Identify which cell holds the provided text, then report its [x, y] central coordinate. 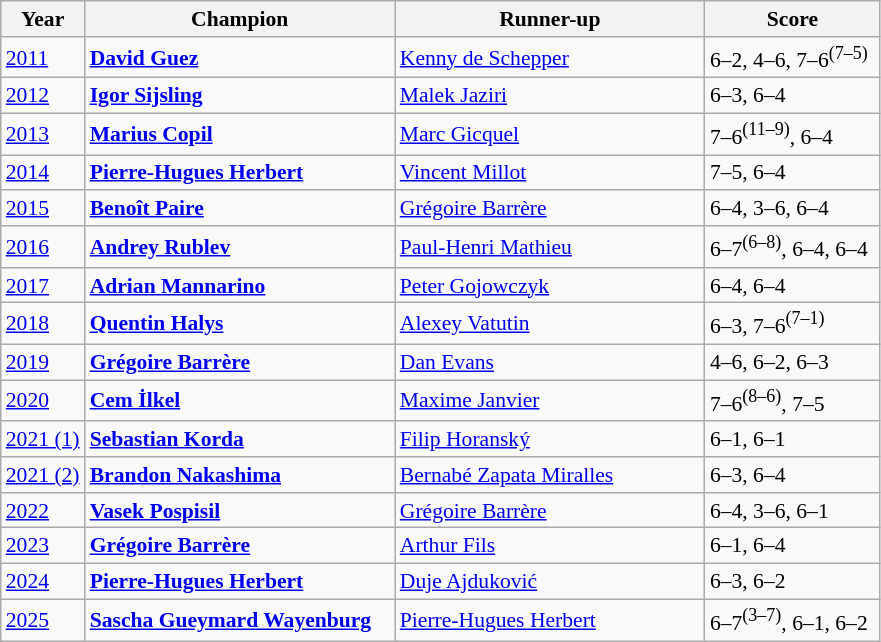
6–1, 6–4 [792, 546]
2021 (1) [43, 439]
Champion [240, 19]
Vincent Millot [550, 173]
4–6, 6–2, 6–3 [792, 363]
2022 [43, 511]
Sascha Gueymard Wayenburg [240, 620]
Benoît Paire [240, 209]
2021 (2) [43, 475]
7–6(11–9), 6–4 [792, 134]
Marius Copil [240, 134]
2017 [43, 286]
Bernabé Zapata Miralles [550, 475]
6–3, 6–2 [792, 582]
Alexey Vatutin [550, 324]
2016 [43, 246]
Marc Gicquel [550, 134]
Andrey Rublev [240, 246]
2025 [43, 620]
6–4, 6–4 [792, 286]
6–2, 4–6, 7–6(7–5) [792, 58]
6–4, 3–6, 6–1 [792, 511]
Adrian Mannarino [240, 286]
Vasek Pospisil [240, 511]
6–4, 3–6, 6–4 [792, 209]
Duje Ajduković [550, 582]
2020 [43, 400]
David Guez [240, 58]
6–3, 7–6(7–1) [792, 324]
7–5, 6–4 [792, 173]
Score [792, 19]
Filip Horanský [550, 439]
Runner-up [550, 19]
Paul-Henri Mathieu [550, 246]
Cem İlkel [240, 400]
Igor Sijsling [240, 96]
Year [43, 19]
2012 [43, 96]
Brandon Nakashima [240, 475]
6–7(6–8), 6–4, 6–4 [792, 246]
Peter Gojowczyk [550, 286]
2024 [43, 582]
Dan Evans [550, 363]
Sebastian Korda [240, 439]
2018 [43, 324]
Quentin Halys [240, 324]
2019 [43, 363]
2015 [43, 209]
2014 [43, 173]
Maxime Janvier [550, 400]
Malek Jaziri [550, 96]
6–1, 6–1 [792, 439]
2011 [43, 58]
2013 [43, 134]
Arthur Fils [550, 546]
2023 [43, 546]
6–7(3–7), 6–1, 6–2 [792, 620]
7–6(8–6), 7–5 [792, 400]
Kenny de Schepper [550, 58]
